Capture the cell that displays the provided text and extract its [x, y] central coordinate. 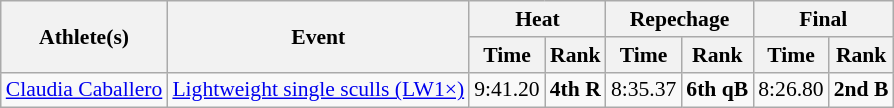
Event [318, 36]
Lightweight single sculls (LW1×) [318, 90]
9:41.20 [506, 90]
Repechage [680, 19]
6th qB [717, 90]
Heat [538, 19]
Claudia Caballero [84, 90]
Final [823, 19]
Athlete(s) [84, 36]
4th R [576, 90]
8:26.80 [790, 90]
2nd B [862, 90]
8:35.37 [644, 90]
